Determine the [X, Y] coordinate at the center of the cell enclosing the given text.  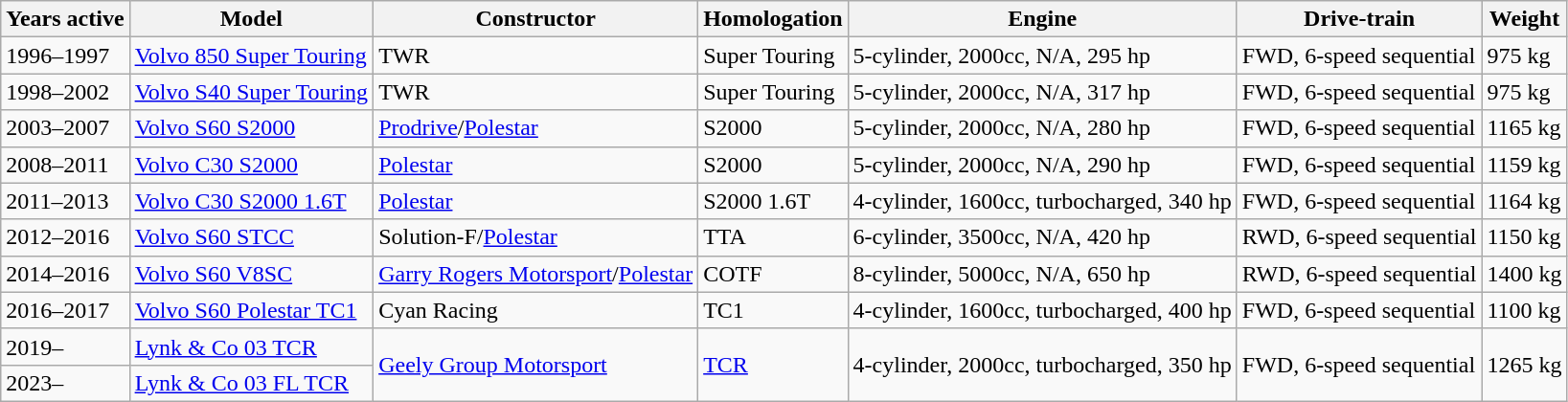
Constructor [536, 19]
5-cylinder, 2000cc, N/A, 280 hp [1042, 128]
TCR [773, 365]
1400 kg [1525, 274]
Lynk & Co 03 FL TCR [251, 383]
2003–2007 [65, 128]
1100 kg [1525, 310]
Volvo C30 S2000 [251, 165]
2019– [65, 346]
Prodrive/Polestar [536, 128]
Drive-train [1359, 19]
5-cylinder, 2000cc, N/A, 295 hp [1042, 56]
Geely Group Motorsport [536, 365]
2011–2013 [65, 201]
Lynk & Co 03 TCR [251, 346]
2016–2017 [65, 310]
TTA [773, 237]
Volvo C30 S2000 1.6T [251, 201]
Volvo S60 STCC [251, 237]
5-cylinder, 2000cc, N/A, 317 hp [1042, 92]
Homologation [773, 19]
8-cylinder, 5000cc, N/A, 650 hp [1042, 274]
Volvo S60 Polestar TC1 [251, 310]
4-cylinder, 2000cc, turbocharged, 350 hp [1042, 365]
5-cylinder, 2000cc, N/A, 290 hp [1042, 165]
Cyan Racing [536, 310]
Model [251, 19]
1159 kg [1525, 165]
Volvo S60 S2000 [251, 128]
Volvo S40 Super Touring [251, 92]
6-cylinder, 3500cc, N/A, 420 hp [1042, 237]
S2000 1.6T [773, 201]
2008–2011 [65, 165]
1164 kg [1525, 201]
1998–2002 [65, 92]
1150 kg [1525, 237]
4-cylinder, 1600cc, turbocharged, 340 hp [1042, 201]
TC1 [773, 310]
Solution-F/Polestar [536, 237]
COTF [773, 274]
Years active [65, 19]
Weight [1525, 19]
Engine [1042, 19]
Garry Rogers Motorsport/Polestar [536, 274]
2012–2016 [65, 237]
1996–1997 [65, 56]
4-cylinder, 1600cc, turbocharged, 400 hp [1042, 310]
Volvo 850 Super Touring [251, 56]
2023– [65, 383]
1165 kg [1525, 128]
Volvo S60 V8SC [251, 274]
1265 kg [1525, 365]
2014–2016 [65, 274]
